Detect which cell encompasses the target text, then output its [x, y] center coordinate. 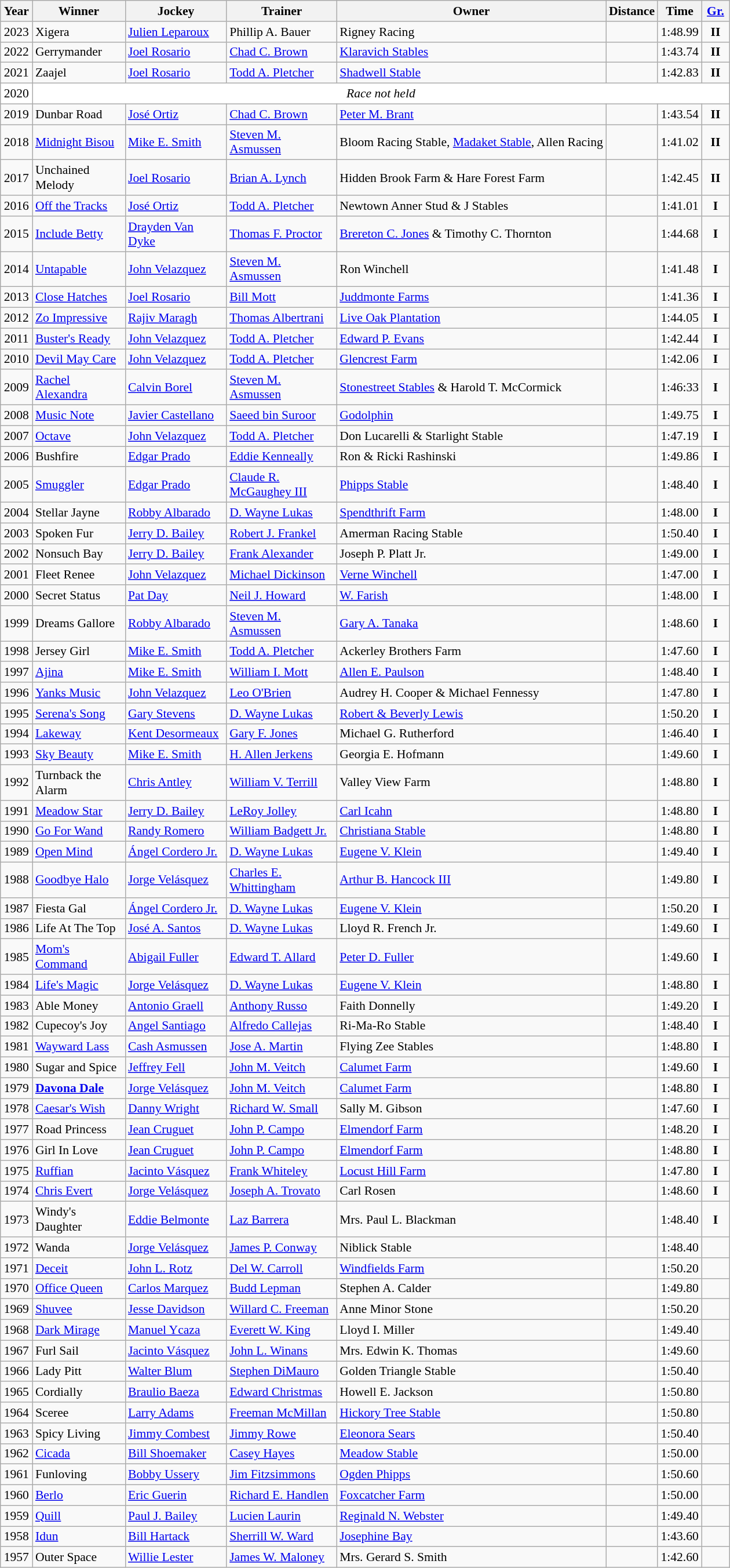
1979 [16, 1088]
Mrs. Gerard S. Smith [472, 1558]
1:44.68 [680, 234]
1980 [16, 1068]
Shadwell Stable [472, 73]
Alfredo Callejas [282, 1026]
Goodbye Halo [79, 880]
Deceit [79, 1268]
1:49.20 [680, 1006]
Jim Fitzsimmons [282, 1475]
2005 [16, 485]
Carl Rosen [472, 1191]
Richard W. Small [282, 1109]
1957 [16, 1558]
Edward T. Allard [282, 956]
Valley View Farm [472, 783]
Cash Asmussen [176, 1047]
Live Oak Plantation [472, 318]
1993 [16, 755]
1988 [16, 880]
1969 [16, 1309]
Sceree [79, 1413]
Idun [79, 1537]
2009 [16, 387]
1981 [16, 1047]
Chris Evert [79, 1191]
2010 [16, 359]
Outer Space [79, 1558]
Trainer [282, 11]
Golden Triangle Stable [472, 1371]
Rigney Racing [472, 32]
1997 [16, 672]
LeRoy Jolley [282, 811]
1:42.83 [680, 73]
Girl In Love [79, 1150]
Caesar's Wish [79, 1109]
Gary Stevens [176, 714]
1973 [16, 1220]
1968 [16, 1330]
Ogden Phipps [472, 1475]
Buster's Ready [79, 339]
1989 [16, 852]
Music Note [79, 416]
Leo O'Brien [282, 693]
Antonio Graell [176, 1006]
1995 [16, 714]
Manuel Ycaza [176, 1330]
1965 [16, 1392]
1958 [16, 1537]
William Badgett Jr. [282, 831]
Gr. [716, 11]
Audrey H. Cooper & Michael Fennessy [472, 693]
Dunbar Road [79, 114]
Brereton C. Jones & Timothy C. Thornton [472, 234]
Rachel Alexandra [79, 387]
Rajiv Maragh [176, 318]
Turnback the Alarm [79, 783]
Allen E. Paulson [472, 672]
Gerrymander [79, 52]
1962 [16, 1454]
Neil J. Howard [282, 595]
1:43.74 [680, 52]
2017 [16, 177]
Budd Lepman [282, 1289]
Secret Status [79, 595]
Saeed bin Suroor [282, 416]
Fleet Renee [79, 575]
Casey Hayes [282, 1454]
Everett W. King [282, 1330]
Year [16, 11]
Calvin Borel [176, 387]
Serena's Song [79, 714]
1:47.19 [680, 436]
Bill Mott [282, 297]
Brian A. Lynch [282, 177]
Charles E. Whittingham [282, 880]
2008 [16, 416]
1:49.75 [680, 416]
Hickory Tree Stable [472, 1413]
Sherrill W. Ward [282, 1537]
Klaravich Stables [472, 52]
1976 [16, 1150]
James P. Conway [282, 1247]
Owner [472, 11]
Godolphin [472, 416]
1996 [16, 693]
Flying Zee Stables [472, 1047]
Robert & Beverly Lewis [472, 714]
William V. Terrill [282, 783]
Eddie Kenneally [282, 457]
Reginald N. Webster [472, 1516]
1982 [16, 1026]
1984 [16, 985]
Berlo [79, 1496]
Lady Pitt [79, 1371]
Braulio Baeza [176, 1392]
Thomas F. Proctor [282, 234]
John L. Rotz [176, 1268]
1:49.00 [680, 554]
Shuvee [79, 1309]
Dark Mirage [79, 1330]
Hidden Brook Farm & Hare Forest Farm [472, 177]
Jose A. Martin [282, 1047]
Amerman Racing Stable [472, 533]
Claude R. McGaughey III [282, 485]
Lakeway [79, 734]
William I. Mott [282, 672]
Juddmonte Farms [472, 297]
1:43.60 [680, 1537]
Fiesta Gal [79, 908]
1:48.20 [680, 1130]
Carl Icahn [472, 811]
2000 [16, 595]
Bloom Racing Stable, Madaket Stable, Allen Racing [472, 143]
Javier Castellano [176, 416]
Davona Dale [79, 1088]
Go For Wand [79, 831]
Race not held [381, 94]
Locust Hill Farm [472, 1171]
Lloyd R. French Jr. [472, 929]
Jesse Davidson [176, 1309]
1:46.40 [680, 734]
Walter Blum [176, 1371]
2004 [16, 513]
Spicy Living [79, 1434]
Willie Lester [176, 1558]
1992 [16, 783]
2014 [16, 269]
Midnight Bisou [79, 143]
Meadow Star [79, 811]
1975 [16, 1171]
Office Queen [79, 1289]
Zaajel [79, 73]
Robert J. Frankel [282, 533]
1970 [16, 1289]
Arthur B. Hancock III [472, 880]
Bobby Ussery [176, 1475]
Sky Beauty [79, 755]
W. Farish [472, 595]
Road Princess [79, 1130]
Phipps Stable [472, 485]
Kent Desormeaux [176, 734]
Eleonora Sears [472, 1434]
Stephen A. Calder [472, 1289]
1966 [16, 1371]
Cicada [79, 1454]
Laz Barrera [282, 1220]
Willard C. Freeman [282, 1309]
Del W. Carroll [282, 1268]
Jimmy Rowe [282, 1434]
1:50.60 [680, 1475]
1:49.86 [680, 457]
2019 [16, 114]
Include Betty [79, 234]
Untapable [79, 269]
Winner [79, 11]
Ruffian [79, 1171]
Thomas Albertrani [282, 318]
1974 [16, 1191]
Verne Winchell [472, 575]
Ajina [79, 672]
2012 [16, 318]
Jockey [176, 11]
1:46:33 [680, 387]
Devil May Care [79, 359]
Cordially [79, 1392]
1977 [16, 1130]
Danny Wright [176, 1109]
Cupecoy's Joy [79, 1026]
Sugar and Spice [79, 1068]
2022 [16, 52]
Edward Christmas [282, 1392]
Stephen DiMauro [282, 1371]
2007 [16, 436]
José A. Santos [176, 929]
Eddie Belmonte [176, 1220]
1991 [16, 811]
1985 [16, 956]
Peter D. Fuller [472, 956]
Jersey Girl [79, 652]
1:42.44 [680, 339]
Randy Romero [176, 831]
1986 [16, 929]
Mrs. Paul L. Blackman [472, 1220]
1983 [16, 1006]
Spendthrift Farm [472, 513]
Smuggler [79, 485]
Josephine Bay [472, 1537]
1:41.02 [680, 143]
Wanda [79, 1247]
Christiana Stable [472, 831]
Mrs. Edwin K. Thomas [472, 1351]
Pat Day [176, 595]
1:41.01 [680, 206]
Ri-Ma-Ro Stable [472, 1026]
1:41.48 [680, 269]
Gary F. Jones [282, 734]
Chris Antley [176, 783]
2011 [16, 339]
Drayden Van Dyke [176, 234]
1994 [16, 734]
1963 [16, 1434]
Ackerley Brothers Farm [472, 652]
Quill [79, 1516]
Howell E. Jackson [472, 1392]
Octave [79, 436]
Freeman McMillan [282, 1413]
2018 [16, 143]
2001 [16, 575]
1960 [16, 1496]
1972 [16, 1247]
2002 [16, 554]
Joseph P. Platt Jr. [472, 554]
Furl Sail [79, 1351]
1978 [16, 1109]
Frank Alexander [282, 554]
James W. Maloney [282, 1558]
2021 [16, 73]
2015 [16, 234]
Lucien Laurin [282, 1516]
Faith Donnelly [472, 1006]
Able Money [79, 1006]
2023 [16, 32]
Unchained Melody [79, 177]
1:47.00 [680, 575]
2003 [16, 533]
Paul J. Bailey [176, 1516]
Gary A. Tanaka [472, 624]
1971 [16, 1268]
Xigera [79, 32]
Bushfire [79, 457]
1:44.05 [680, 318]
Stellar Jayne [79, 513]
Michael G. Rutherford [472, 734]
2016 [16, 206]
Glencrest Farm [472, 359]
Bill Shoemaker [176, 1454]
1964 [16, 1413]
Sally M. Gibson [472, 1109]
Angel Santiago [176, 1026]
Close Hatches [79, 297]
Carlos Marquez [176, 1289]
Anne Minor Stone [472, 1309]
Julien Leparoux [176, 32]
Anthony Russo [282, 1006]
Windy's Daughter [79, 1220]
2013 [16, 297]
1:48.99 [680, 32]
Spoken Fur [79, 533]
Windfields Farm [472, 1268]
1987 [16, 908]
Joseph A. Trovato [282, 1191]
1990 [16, 831]
Bill Hartack [176, 1537]
Foxcatcher Farm [472, 1496]
Jeffrey Fell [176, 1068]
Yanks Music [79, 693]
Funloving [79, 1475]
1998 [16, 652]
Lloyd I. Miller [472, 1330]
1999 [16, 624]
Jimmy Combest [176, 1434]
1:43.54 [680, 114]
1961 [16, 1475]
Frank Whiteley [282, 1171]
1:42.45 [680, 177]
Richard E. Handlen [282, 1496]
Dreams Gallore [79, 624]
Peter M. Brant [472, 114]
Open Mind [79, 852]
1:42.06 [680, 359]
Abigail Fuller [176, 956]
Nonsuch Bay [79, 554]
Zo Impressive [79, 318]
Edward P. Evans [472, 339]
Time [680, 11]
1:42.60 [680, 1558]
Georgia E. Hofmann [472, 755]
H. Allen Jerkens [282, 755]
Michael Dickinson [282, 575]
Stonestreet Stables & Harold T. McCormick [472, 387]
Meadow Stable [472, 1454]
Distance [632, 11]
Niblick Stable [472, 1247]
2020 [16, 94]
1967 [16, 1351]
Life's Magic [79, 985]
2006 [16, 457]
1:41.36 [680, 297]
1959 [16, 1516]
John L. Winans [282, 1351]
Larry Adams [176, 1413]
Phillip A. Bauer [282, 32]
Wayward Lass [79, 1047]
Ron & Ricki Rashinski [472, 457]
Life At The Top [79, 929]
Newtown Anner Stud & J Stables [472, 206]
Ron Winchell [472, 269]
Don Lucarelli & Starlight Stable [472, 436]
Mom's Command [79, 956]
Off the Tracks [79, 206]
Eric Guerin [176, 1496]
